Detect which cell encompasses the target text, then output its (X, Y) center coordinate. 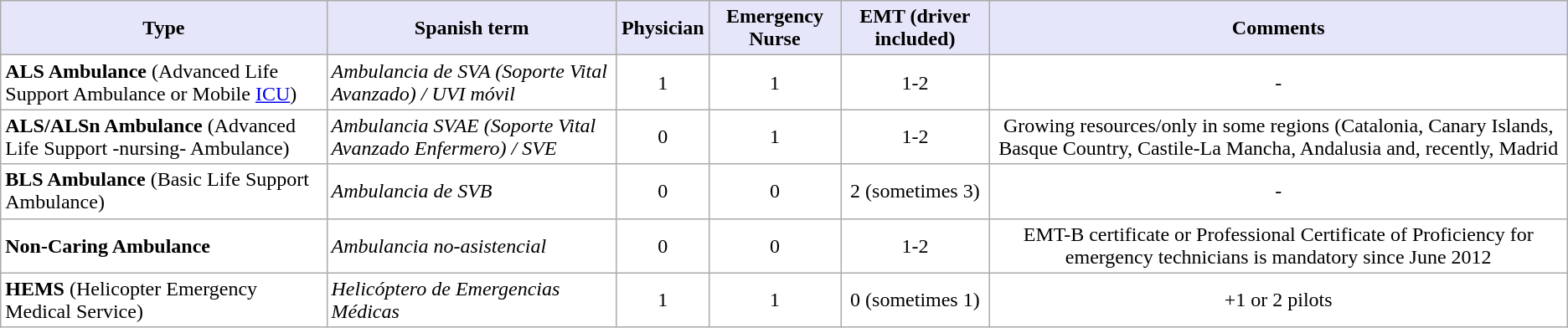
0 (sometimes 1) (915, 300)
Non-Caring Ambulance (164, 246)
Ambulancia no-asistencial (472, 246)
HEMS (Helicopter Emergency Medical Service) (164, 300)
Physician (663, 28)
2 (sometimes 3) (915, 191)
ALS Ambulance (Advanced Life Support Ambulance or Mobile ICU) (164, 82)
EMT (driver included) (915, 28)
Helicóptero de Emergencias Médicas (472, 300)
Ambulancia de SVB (472, 191)
Type (164, 28)
Growing resources/only in some regions (Catalonia, Canary Islands, Basque Country, Castile-La Mancha, Andalusia and, recently, Madrid (1278, 137)
EMT-B certificate or Professional Certificate of Proficiency for emergency technicians is mandatory since June 2012 (1278, 246)
BLS Ambulance (Basic Life Support Ambulance) (164, 191)
Spanish term (472, 28)
Ambulancia de SVA (Soporte Vital Avanzado) / UVI móvil (472, 82)
Emergency Nurse (775, 28)
Comments (1278, 28)
ALS/ALSn Ambulance (Advanced Life Support -nursing- Ambulance) (164, 137)
Ambulancia SVAE (Soporte Vital Avanzado Enfermero) / SVE (472, 137)
+1 or 2 pilots (1278, 300)
